Identify which cell holds the provided text, then report its (x, y) central coordinate. 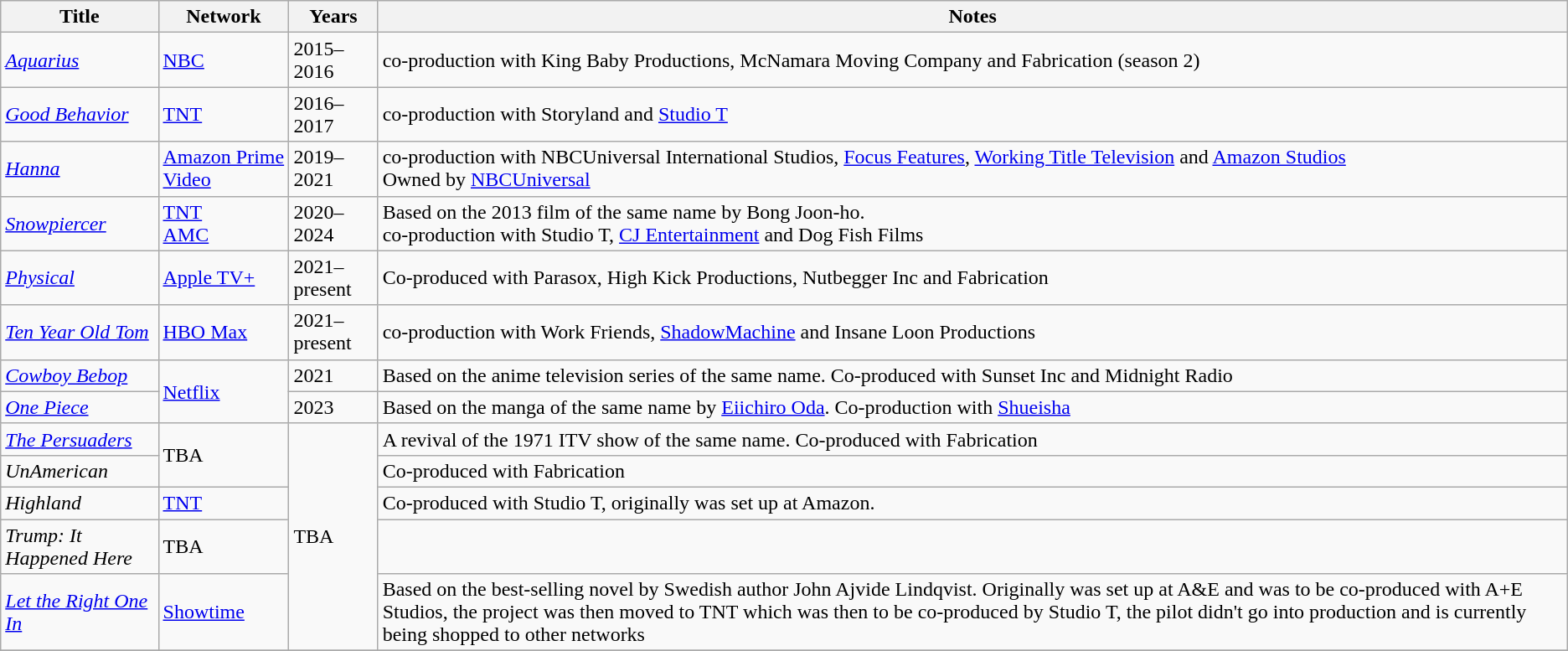
2016–2017 (333, 114)
2023 (333, 407)
Showtime (224, 612)
Title (80, 17)
co-production with Work Friends, ShadowMachine and Insane Loon Productions (972, 332)
co-production with Storyland and Studio T (972, 114)
Ten Year Old Tom (80, 332)
2020–2024 (333, 223)
Netflix (224, 391)
The Persuaders (80, 439)
Snowpiercer (80, 223)
Cowboy Bebop (80, 375)
TNTAMC (224, 223)
Apple TV+ (224, 278)
Physical (80, 278)
Aquarius (80, 60)
Let the Right One In (80, 612)
Hanna (80, 169)
Co-produced with Parasox, High Kick Productions, Nutbegger Inc and Fabrication (972, 278)
Co-produced with Fabrication (972, 471)
co-production with King Baby Productions, McNamara Moving Company and Fabrication (season 2) (972, 60)
NBC (224, 60)
Based on the anime television series of the same name. Co-produced with Sunset Inc and Midnight Radio (972, 375)
HBO Max (224, 332)
Network (224, 17)
2015–2016 (333, 60)
Co-produced with Studio T, originally was set up at Amazon. (972, 503)
Trump: It Happened Here (80, 546)
Highland (80, 503)
UnAmerican (80, 471)
One Piece (80, 407)
2019–2021 (333, 169)
Years (333, 17)
2021 (333, 375)
Notes (972, 17)
Good Behavior (80, 114)
Based on the 2013 film of the same name by Bong Joon-ho.co-production with Studio T, CJ Entertainment and Dog Fish Films (972, 223)
Amazon Prime Video (224, 169)
A revival of the 1971 ITV show of the same name. Co-produced with Fabrication (972, 439)
co-production with NBCUniversal International Studios, Focus Features, Working Title Television and Amazon StudiosOwned by NBCUniversal (972, 169)
Based on the manga of the same name by Eiichiro Oda. Co-production with Shueisha (972, 407)
